Detect which cell encompasses the target text, then output its [X, Y] center coordinate. 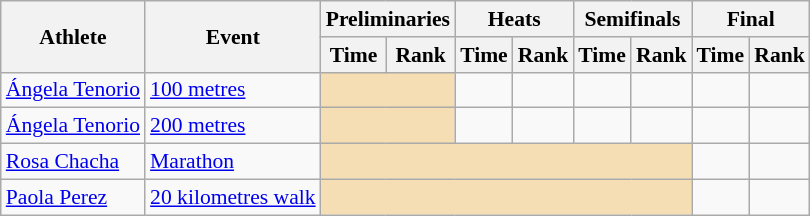
20 kilometres walk [233, 197]
Final [751, 19]
Semifinals [632, 19]
Rosa Chacha [73, 162]
Athlete [73, 36]
200 metres [233, 126]
Preliminaries [388, 19]
Event [233, 36]
Paola Perez [73, 197]
100 metres [233, 90]
Heats [514, 19]
Marathon [233, 162]
